Scan for the cell matching the given text and deliver its (X, Y) coordinate at center. 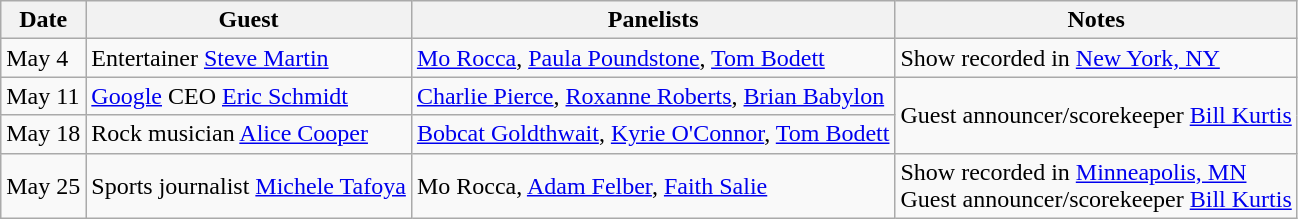
Guest (249, 20)
Rock musician Alice Cooper (249, 134)
May 18 (44, 134)
Sports journalist Michele Tafoya (249, 186)
Charlie Pierce, Roxanne Roberts, Brian Babylon (653, 96)
Bobcat Goldthwait, Kyrie O'Connor, Tom Bodett (653, 134)
Entertainer Steve Martin (249, 58)
May 4 (44, 58)
Google CEO Eric Schmidt (249, 96)
Show recorded in Minneapolis, MNGuest announcer/scorekeeper Bill Kurtis (1096, 186)
Show recorded in New York, NY (1096, 58)
Date (44, 20)
May 11 (44, 96)
May 25 (44, 186)
Mo Rocca, Paula Poundstone, Tom Bodett (653, 58)
Notes (1096, 20)
Panelists (653, 20)
Mo Rocca, Adam Felber, Faith Salie (653, 186)
Guest announcer/scorekeeper Bill Kurtis (1096, 115)
